Determine the (x, y) coordinate at the center of the cell enclosing the given text.  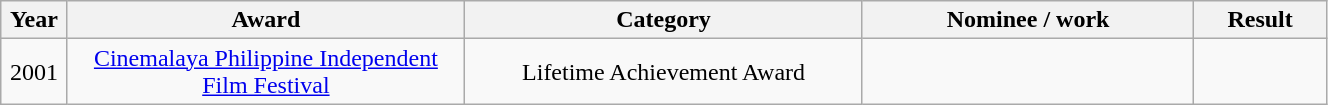
Year (34, 20)
Award (266, 20)
2001 (34, 72)
Nominee / work (1028, 20)
Category (664, 20)
Lifetime Achievement Award (664, 72)
Cinemalaya Philippine Independent Film Festival (266, 72)
Result (1260, 20)
